From the cell containing the given text, extract its center point as (X, Y) coordinate. 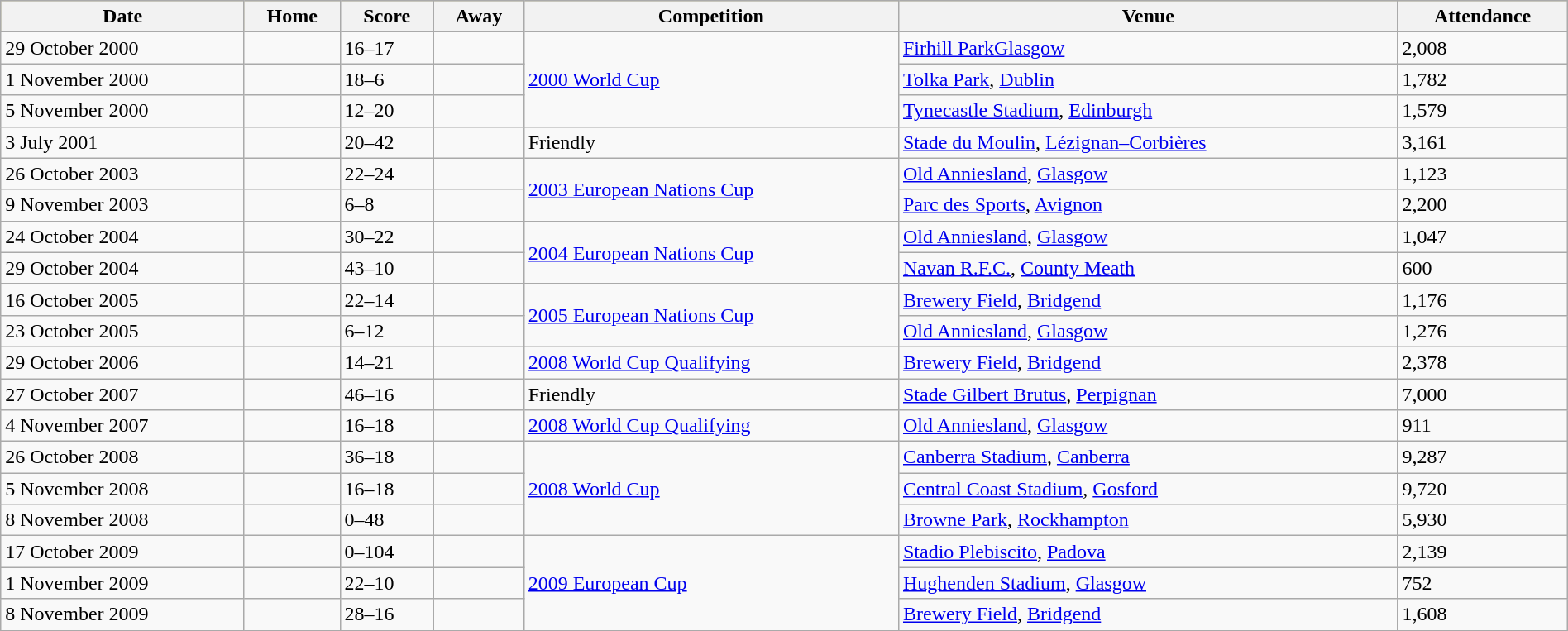
6–8 (387, 205)
Venue (1148, 17)
2,200 (1482, 205)
2,139 (1482, 552)
Date (122, 17)
1,579 (1482, 111)
Attendance (1482, 17)
2,008 (1482, 48)
5,930 (1482, 520)
7,000 (1482, 394)
2009 European Cup (711, 583)
Navan R.F.C., County Meath (1148, 268)
12–20 (387, 111)
28–16 (387, 614)
5 November 2000 (122, 111)
Stadio Plebiscito, Padova (1148, 552)
3,161 (1482, 142)
Canberra Stadium, Canberra (1148, 457)
3 July 2001 (122, 142)
9,287 (1482, 457)
1,176 (1482, 299)
2004 European Nations Cup (711, 252)
Away (480, 17)
752 (1482, 583)
22–14 (387, 299)
1,047 (1482, 237)
1 November 2000 (122, 79)
1,782 (1482, 79)
1 November 2009 (122, 583)
22–24 (387, 174)
26 October 2008 (122, 457)
2003 European Nations Cup (711, 189)
600 (1482, 268)
Central Coast Stadium, Gosford (1148, 489)
30–22 (387, 237)
Stade du Moulin, Lézignan–Corbières (1148, 142)
4 November 2007 (122, 426)
22–10 (387, 583)
14–21 (387, 362)
Parc des Sports, Avignon (1148, 205)
36–18 (387, 457)
8 November 2009 (122, 614)
Firhill ParkGlasgow (1148, 48)
16–17 (387, 48)
16 October 2005 (122, 299)
2005 European Nations Cup (711, 315)
2008 World Cup (711, 489)
29 October 2006 (122, 362)
Score (387, 17)
2000 World Cup (711, 79)
29 October 2000 (122, 48)
9 November 2003 (122, 205)
Tolka Park, Dublin (1148, 79)
911 (1482, 426)
Tynecastle Stadium, Edinburgh (1148, 111)
5 November 2008 (122, 489)
Hughenden Stadium, Glasgow (1148, 583)
1,608 (1482, 614)
8 November 2008 (122, 520)
17 October 2009 (122, 552)
9,720 (1482, 489)
Competition (711, 17)
43–10 (387, 268)
26 October 2003 (122, 174)
27 October 2007 (122, 394)
1,276 (1482, 331)
0–104 (387, 552)
20–42 (387, 142)
Browne Park, Rockhampton (1148, 520)
46–16 (387, 394)
18–6 (387, 79)
6–12 (387, 331)
0–48 (387, 520)
Stade Gilbert Brutus, Perpignan (1148, 394)
29 October 2004 (122, 268)
23 October 2005 (122, 331)
1,123 (1482, 174)
24 October 2004 (122, 237)
Home (292, 17)
2,378 (1482, 362)
